Find where the given text appears and provide that cell's center as (x, y) coordinate. 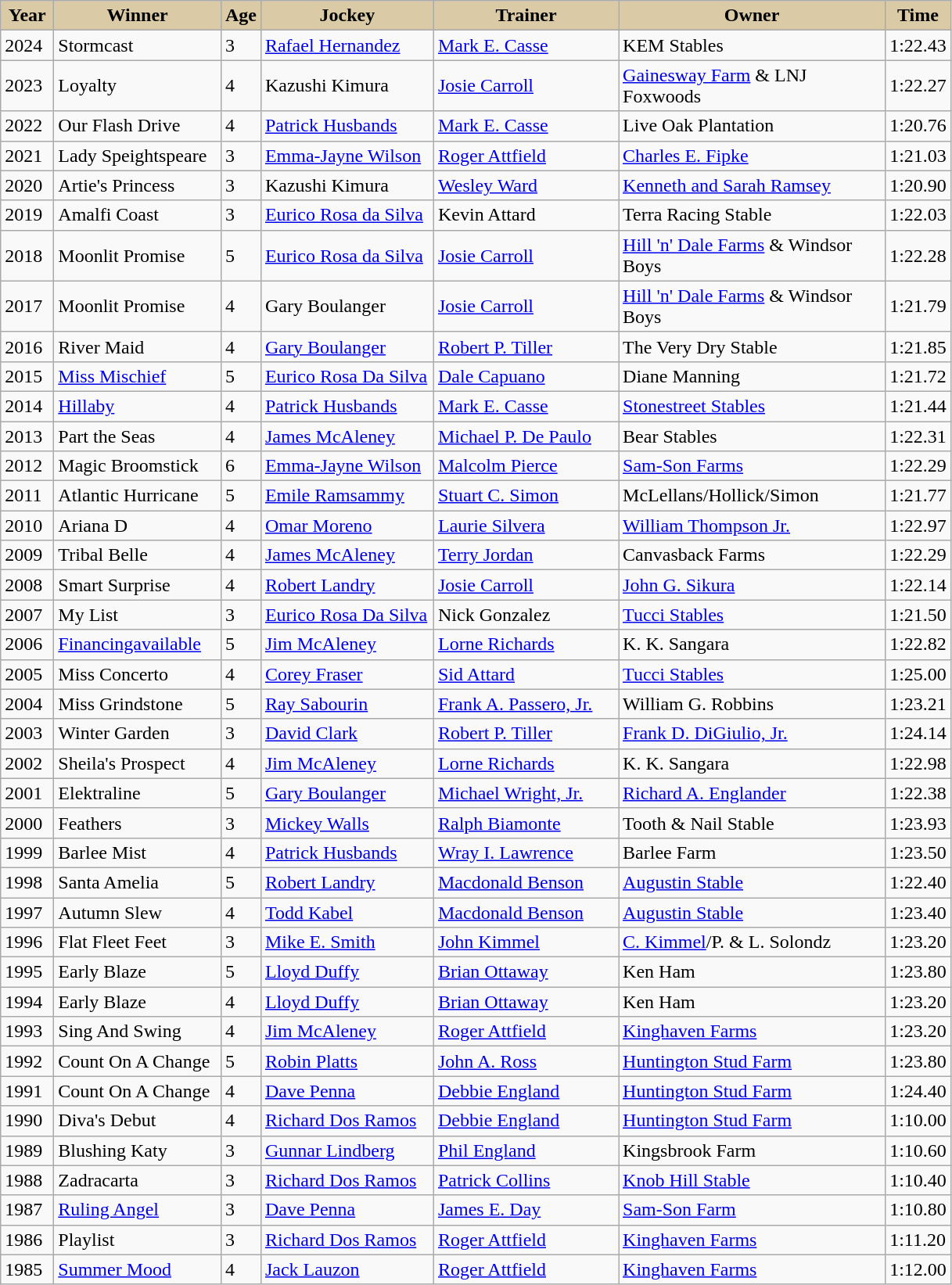
Barlee Farm (753, 852)
1:24.40 (918, 1091)
6 (241, 466)
Sam-Son Farm (753, 1210)
1997 (27, 913)
Nick Gonzalez (526, 615)
Year (27, 16)
1:22.98 (918, 763)
Our Flash Drive (138, 126)
2015 (27, 376)
1:23.93 (918, 823)
Magic Broomstick (138, 466)
Autumn Slew (138, 913)
Elektraline (138, 793)
Time (918, 16)
Barlee Mist (138, 852)
Richard A. Englander (753, 793)
Mickey Walls (347, 823)
C. Kimmel/P. & L. Solondz (753, 942)
Stonestreet Stables (753, 406)
William G. Robbins (753, 704)
2017 (27, 307)
1985 (27, 1269)
Financingavailable (138, 644)
Owner (753, 16)
Emile Ramsammy (347, 496)
1989 (27, 1150)
1:24.14 (918, 734)
Santa Amelia (138, 882)
Lady Speightspeare (138, 156)
2014 (27, 406)
John G. Sikura (753, 585)
2020 (27, 185)
John A. Ross (526, 1061)
1:23.40 (918, 913)
Part the Seas (138, 436)
1:21.77 (918, 496)
David Clark (347, 734)
Malcolm Pierce (526, 466)
Miss Concerto (138, 674)
Ariana D (138, 526)
1987 (27, 1210)
Stormcast (138, 45)
Winter Garden (138, 734)
2011 (27, 496)
Michael Wright, Jr. (526, 793)
Knob Hill Stable (753, 1180)
Tribal Belle (138, 555)
Gunnar Lindberg (347, 1150)
2023 (27, 86)
Frank D. DiGiulio, Jr. (753, 734)
Corey Fraser (347, 674)
2013 (27, 436)
1:21.72 (918, 376)
1996 (27, 942)
Canvasback Farms (753, 555)
Live Oak Plantation (753, 126)
2012 (27, 466)
Miss Mischief (138, 376)
Ruling Angel (138, 1210)
Stuart C. Simon (526, 496)
2010 (27, 526)
2005 (27, 674)
Ray Sabourin (347, 704)
1995 (27, 972)
Atlantic Hurricane (138, 496)
Terry Jordan (526, 555)
2000 (27, 823)
Amalfi Coast (138, 215)
2021 (27, 156)
My List (138, 615)
Artie's Princess (138, 185)
Age (241, 16)
Diane Manning (753, 376)
Smart Surprise (138, 585)
1:21.50 (918, 615)
2001 (27, 793)
Terra Racing Stable (753, 215)
Feathers (138, 823)
1:11.20 (918, 1240)
Flat Fleet Feet (138, 942)
Sing And Swing (138, 1032)
1:22.38 (918, 793)
1999 (27, 852)
1:20.90 (918, 185)
1993 (27, 1032)
Winner (138, 16)
2022 (27, 126)
John Kimmel (526, 942)
Playlist (138, 1240)
1:20.76 (918, 126)
Jockey (347, 16)
Ralph Biamonte (526, 823)
1:10.60 (918, 1150)
The Very Dry Stable (753, 346)
1990 (27, 1121)
2016 (27, 346)
2007 (27, 615)
2018 (27, 255)
Diva's Debut (138, 1121)
Wray I. Lawrence (526, 852)
Hillaby (138, 406)
Laurie Silvera (526, 526)
Kingsbrook Farm (753, 1150)
Todd Kabel (347, 913)
Miss Grindstone (138, 704)
2019 (27, 215)
1991 (27, 1091)
Jack Lauzon (347, 1269)
1994 (27, 1002)
William Thompson Jr. (753, 526)
2003 (27, 734)
Michael P. De Paulo (526, 436)
KEM Stables (753, 45)
James E. Day (526, 1210)
1:12.00 (918, 1269)
2008 (27, 585)
1:25.00 (918, 674)
Summer Mood (138, 1269)
2002 (27, 763)
1:23.21 (918, 704)
1:22.40 (918, 882)
Charles E. Fipke (753, 156)
1988 (27, 1180)
1:23.50 (918, 852)
Phil England (526, 1150)
1:21.03 (918, 156)
Loyalty (138, 86)
Blushing Katy (138, 1150)
1992 (27, 1061)
Zadracarta (138, 1180)
Gainesway Farm & LNJ Foxwoods (753, 86)
Patrick Collins (526, 1180)
Omar Moreno (347, 526)
1:22.14 (918, 585)
Tooth & Nail Stable (753, 823)
Mike E. Smith (347, 942)
Sid Attard (526, 674)
Kevin Attard (526, 215)
1:22.82 (918, 644)
1:22.03 (918, 215)
1:21.44 (918, 406)
1998 (27, 882)
2006 (27, 644)
Sam-Son Farms (753, 466)
Frank A. Passero, Jr. (526, 704)
2004 (27, 704)
Wesley Ward (526, 185)
McLellans/Hollick/Simon (753, 496)
Robin Platts (347, 1061)
Kenneth and Sarah Ramsey (753, 185)
1:22.27 (918, 86)
1:22.31 (918, 436)
1:10.40 (918, 1180)
1:21.85 (918, 346)
1:22.97 (918, 526)
Sheila's Prospect (138, 763)
2024 (27, 45)
2009 (27, 555)
1986 (27, 1240)
Rafael Hernandez (347, 45)
1:22.43 (918, 45)
River Maid (138, 346)
1:22.28 (918, 255)
Dale Capuano (526, 376)
Trainer (526, 16)
1:21.79 (918, 307)
1:10.80 (918, 1210)
Bear Stables (753, 436)
1:10.00 (918, 1121)
